Determine the (x, y) coordinate at the center of the cell enclosing the given text.  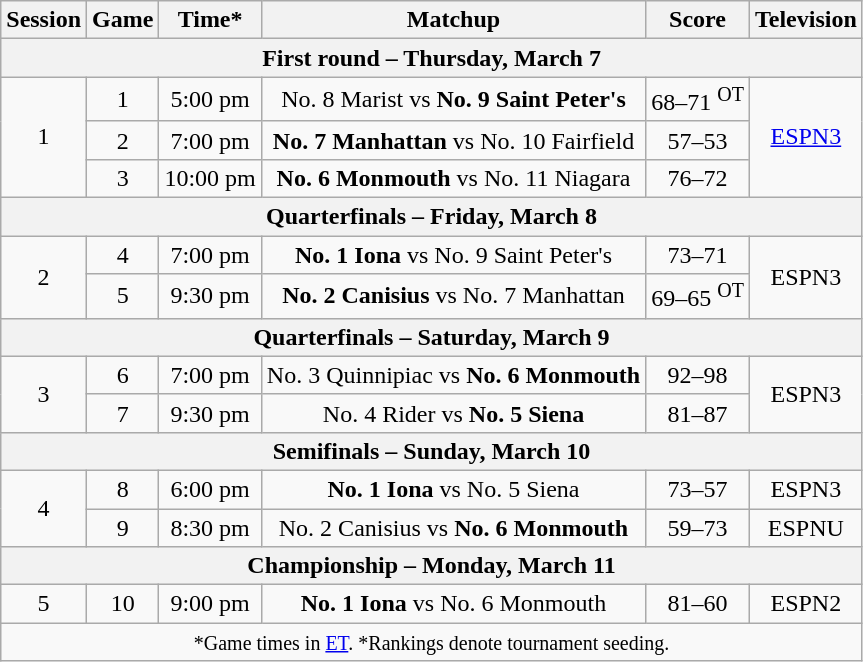
57–53 (698, 140)
ESPNU (806, 528)
Game (123, 20)
76–72 (698, 178)
92–98 (698, 375)
No. 4 Rider vs No. 5 Siena (453, 413)
Score (698, 20)
ESPN2 (806, 604)
8:30 pm (210, 528)
6 (123, 375)
Television (806, 20)
First round – Thursday, March 7 (432, 58)
73–71 (698, 255)
81–60 (698, 604)
No. 8 Marist vs No. 9 Saint Peter's (453, 100)
Session (44, 20)
*Game times in ET. *Rankings denote tournament seeding. (432, 642)
Quarterfinals – Saturday, March 9 (432, 337)
68–71 OT (698, 100)
No. 1 Iona vs No. 5 Siena (453, 489)
73–57 (698, 489)
No. 2 Canisius vs No. 6 Monmouth (453, 528)
Quarterfinals – Friday, March 8 (432, 217)
No. 1 Iona vs No. 9 Saint Peter's (453, 255)
No. 2 Canisius vs No. 7 Manhattan (453, 296)
No. 7 Manhattan vs No. 10 Fairfield (453, 140)
81–87 (698, 413)
7 (123, 413)
Championship – Monday, March 11 (432, 566)
9:00 pm (210, 604)
No. 1 Iona vs No. 6 Monmouth (453, 604)
No. 3 Quinnipiac vs No. 6 Monmouth (453, 375)
69–65 OT (698, 296)
Time* (210, 20)
No. 6 Monmouth vs No. 11 Niagara (453, 178)
9 (123, 528)
Matchup (453, 20)
6:00 pm (210, 489)
8 (123, 489)
59–73 (698, 528)
5:00 pm (210, 100)
Semifinals – Sunday, March 10 (432, 451)
10:00 pm (210, 178)
10 (123, 604)
